Scan for the cell matching the given text and deliver its (x, y) coordinate at center. 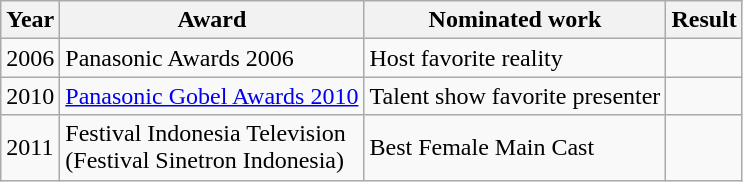
Panasonic Awards 2006 (212, 58)
Award (212, 20)
Talent show favorite presenter (515, 96)
Host favorite reality (515, 58)
Year (30, 20)
Nominated work (515, 20)
2006 (30, 58)
Result (704, 20)
Panasonic Gobel Awards 2010 (212, 96)
Best Female Main Cast (515, 148)
2010 (30, 96)
Festival Indonesia Television(Festival Sinetron Indonesia) (212, 148)
2011 (30, 148)
